Return the (x, y) coordinate for the center point of the cell that contains the specified text.  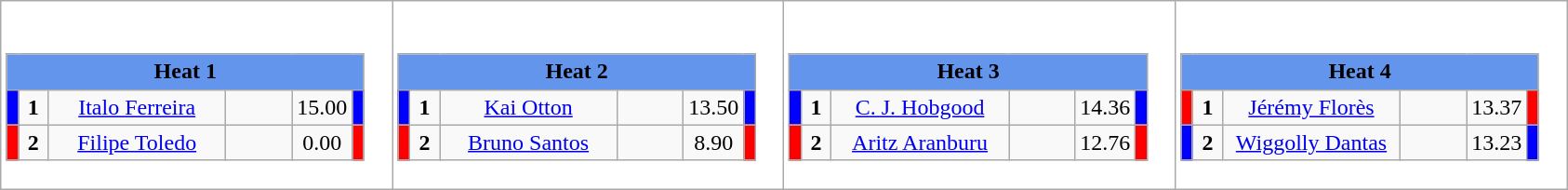
Aritz Aranburu (921, 142)
Heat 4 (1360, 72)
Heat 1 1 Italo Ferreira 15.00 2 Filipe Toledo 0.00 (197, 95)
Heat 4 1 Jérémy Florès 13.37 2 Wiggolly Dantas 13.23 (1371, 95)
13.23 (1497, 142)
0.00 (322, 142)
15.00 (322, 107)
Heat 1 (185, 72)
Heat 2 1 Kai Otton 13.50 2 Bruno Santos 8.90 (588, 95)
14.36 (1105, 107)
13.37 (1497, 107)
Heat 2 (577, 72)
Bruno Santos (528, 142)
Italo Ferreira (138, 107)
C. J. Hobgood (921, 107)
Heat 3 (968, 72)
Wiggolly Dantas (1311, 142)
8.90 (714, 142)
Heat 3 1 C. J. Hobgood 14.36 2 Aritz Aranburu 12.76 (980, 95)
Kai Otton (528, 107)
13.50 (714, 107)
Filipe Toledo (138, 142)
Jérémy Florès (1311, 107)
12.76 (1105, 142)
